Identify which cell holds the provided text, then report its [X, Y] central coordinate. 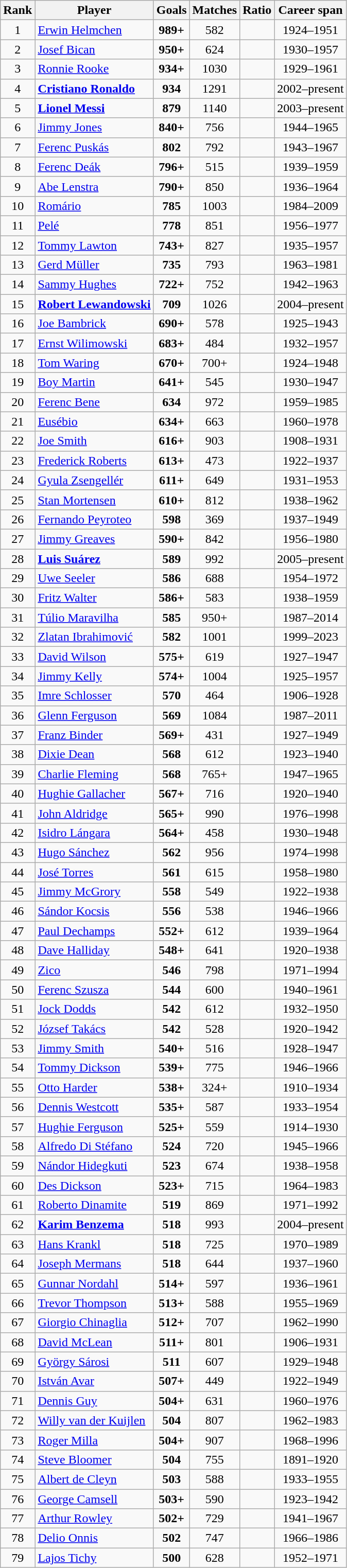
561 [171, 872]
Matches [215, 10]
1 [18, 30]
Trevor Thompson [94, 1303]
500 [171, 1558]
33 [18, 657]
1942–1963 [310, 285]
507+ [171, 1381]
Ronnie Rooke [94, 69]
798 [215, 970]
5 [18, 108]
74 [18, 1459]
1922–1937 [310, 461]
993 [215, 1225]
539+ [171, 1068]
20 [18, 402]
663 [215, 421]
72 [18, 1420]
1962–1990 [310, 1323]
1920–1942 [310, 1029]
Zlatan Ibrahimović [94, 637]
1030 [215, 69]
2005–present [310, 558]
Player [94, 10]
628 [215, 1558]
842 [215, 539]
524 [171, 1146]
10 [18, 206]
István Avar [94, 1381]
Josef Bican [94, 49]
556 [171, 911]
Nándor Hidegkuti [94, 1166]
71 [18, 1401]
1908–1931 [310, 441]
514+ [171, 1283]
Roger Milla [94, 1440]
56 [18, 1107]
1976–1998 [310, 813]
1939–1964 [310, 931]
1924–1951 [310, 30]
1956–1980 [310, 539]
840+ [171, 128]
35 [18, 696]
1937–1960 [310, 1264]
535+ [171, 1107]
801 [215, 1342]
65 [18, 1283]
Steve Bloomer [94, 1459]
75 [18, 1479]
1940–1961 [310, 990]
1933–1955 [310, 1479]
Hugo Sánchez [94, 852]
525+ [171, 1126]
Frederick Roberts [94, 461]
27 [18, 539]
Paul Dechamps [94, 931]
1932–1957 [310, 343]
1084 [215, 715]
Jimmy Jones [94, 128]
585 [171, 618]
Arthur Rowley [94, 1519]
1914–1930 [310, 1126]
1952–1971 [310, 1558]
70 [18, 1381]
564+ [171, 833]
796+ [171, 167]
62 [18, 1225]
869 [215, 1205]
503+ [171, 1499]
Hughie Ferguson [94, 1126]
29 [18, 578]
45 [18, 892]
1944–1965 [310, 128]
Rank [18, 10]
1955–1969 [310, 1303]
1026 [215, 304]
9 [18, 186]
1930–1947 [310, 382]
1931–1953 [310, 480]
1954–1972 [310, 578]
Eusébio [94, 421]
1984–2009 [310, 206]
38 [18, 754]
1971–1994 [310, 970]
78 [18, 1538]
565+ [171, 813]
1947–1965 [310, 774]
11 [18, 225]
1936–1961 [310, 1283]
21 [18, 421]
57 [18, 1126]
569 [171, 715]
1938–1959 [310, 598]
Jimmy Greaves [94, 539]
631 [215, 1401]
63 [18, 1244]
729 [215, 1519]
Ferenc Szusza [94, 990]
54 [18, 1068]
David Wilson [94, 657]
600 [215, 990]
1004 [215, 676]
1891–1920 [310, 1459]
610+ [171, 500]
549 [215, 892]
Ferenc Deák [94, 167]
1958–1980 [310, 872]
32 [18, 637]
Cristiano Ronaldo [94, 89]
Hughie Gallacher [94, 794]
735 [171, 265]
18 [18, 363]
79 [18, 1558]
Glenn Ferguson [94, 715]
989+ [171, 30]
Stan Mortensen [94, 500]
25 [18, 500]
484 [215, 343]
Jimmy Kelly [94, 676]
2003–present [310, 108]
39 [18, 774]
1939–1959 [310, 167]
Ferenc Bene [94, 402]
Albert de Cleyn [94, 1479]
1971–1992 [310, 1205]
2002–present [310, 89]
8 [18, 167]
Romário [94, 206]
Des Dickson [94, 1185]
538 [215, 911]
12 [18, 245]
1920–1940 [310, 794]
641 [215, 950]
43 [18, 852]
578 [215, 324]
6 [18, 128]
Career span [310, 10]
1291 [215, 89]
52 [18, 1029]
67 [18, 1323]
1927–1949 [310, 735]
66 [18, 1303]
1906–1931 [310, 1342]
473 [215, 461]
1941–1967 [310, 1519]
458 [215, 833]
512+ [171, 1323]
1923–1940 [310, 754]
61 [18, 1205]
538+ [171, 1087]
1964–1983 [310, 1185]
715 [215, 1185]
36 [18, 715]
590 [215, 1499]
747 [215, 1538]
Gunnar Nordahl [94, 1283]
690+ [171, 324]
60 [18, 1185]
14 [18, 285]
Ratio [257, 10]
567+ [171, 794]
528 [215, 1029]
1999–2023 [310, 637]
785 [171, 206]
Lajos Tichy [94, 1558]
369 [215, 519]
73 [18, 1440]
597 [215, 1283]
37 [18, 735]
1924–1948 [310, 363]
1003 [215, 206]
574+ [171, 676]
Sándor Kocsis [94, 911]
53 [18, 1048]
607 [215, 1362]
Hans Krankl [94, 1244]
Abe Lenstra [94, 186]
Delio Onnis [94, 1538]
69 [18, 1362]
502 [171, 1538]
1906–1928 [310, 696]
22 [18, 441]
Robert Lewandowski [94, 304]
324+ [215, 1087]
Pelé [94, 225]
19 [18, 382]
Jock Dodds [94, 1009]
807 [215, 1420]
613+ [171, 461]
1920–1938 [310, 950]
587 [215, 1107]
502+ [171, 1519]
716 [215, 794]
Ferenc Puskás [94, 147]
13 [18, 265]
972 [215, 402]
1962–1983 [310, 1420]
Fernando Peyroteo [94, 519]
634 [171, 402]
464 [215, 696]
720 [215, 1146]
59 [18, 1166]
4 [18, 89]
Jimmy Smith [94, 1048]
17 [18, 343]
Tom Waring [94, 363]
756 [215, 128]
1960–1976 [310, 1401]
31 [18, 618]
77 [18, 1519]
Karim Benzema [94, 1225]
Tommy Dickson [94, 1068]
Dixie Dean [94, 754]
1987–2014 [310, 618]
598 [171, 519]
1922–1949 [310, 1381]
Dave Halliday [94, 950]
519 [171, 1205]
49 [18, 970]
934+ [171, 69]
778 [171, 225]
616+ [171, 441]
611+ [171, 480]
590+ [171, 539]
David McLean [94, 1342]
827 [215, 245]
1929–1948 [310, 1362]
23 [18, 461]
1930–1957 [310, 49]
Luis Suárez [94, 558]
1960–1978 [310, 421]
44 [18, 872]
Joseph Mermans [94, 1264]
1928–1947 [310, 1048]
Giorgio Chinaglia [94, 1323]
674 [215, 1166]
688 [215, 578]
511 [171, 1362]
725 [215, 1244]
683+ [171, 343]
1925–1943 [310, 324]
540+ [171, 1048]
513+ [171, 1303]
Charlie Fleming [94, 774]
503 [171, 1479]
515 [215, 167]
709 [171, 304]
792 [215, 147]
586+ [171, 598]
Joe Bambrick [94, 324]
1140 [215, 108]
558 [171, 892]
1936–1964 [310, 186]
16 [18, 324]
Dennis Westcott [94, 1107]
615 [215, 872]
1956–1977 [310, 225]
Tommy Lawton [94, 245]
Zico [94, 970]
Gerd Müller [94, 265]
Jimmy McGrory [94, 892]
641+ [171, 382]
1938–1962 [310, 500]
812 [215, 500]
765+ [215, 774]
1968–1996 [310, 1440]
802 [171, 147]
879 [171, 108]
28 [18, 558]
992 [215, 558]
1930–1948 [310, 833]
624 [215, 49]
752 [215, 285]
589 [171, 558]
670+ [171, 363]
1001 [215, 637]
903 [215, 441]
Roberto Dinamite [94, 1205]
József Takács [94, 1029]
55 [18, 1087]
José Torres [94, 872]
Gyula Zsengellér [94, 480]
3 [18, 69]
523 [171, 1166]
546 [171, 970]
26 [18, 519]
1932–1950 [310, 1009]
583 [215, 598]
34 [18, 676]
851 [215, 225]
634+ [171, 421]
1963–1981 [310, 265]
Boy Martin [94, 382]
1933–1954 [310, 1107]
1929–1961 [310, 69]
1910–1934 [310, 1087]
George Camsell [94, 1499]
934 [171, 89]
1943–1967 [310, 147]
1938–1958 [310, 1166]
793 [215, 265]
24 [18, 480]
30 [18, 598]
575+ [171, 657]
Uwe Seeler [94, 578]
76 [18, 1499]
Dennis Guy [94, 1401]
Franz Binder [94, 735]
Otto Harder [94, 1087]
Túlio Maravilha [94, 618]
Joe Smith [94, 441]
775 [215, 1068]
Alfredo Di Stéfano [94, 1146]
548+ [171, 950]
449 [215, 1381]
552+ [171, 931]
1966–1986 [310, 1538]
Ernst Wilimowski [94, 343]
1987–2011 [310, 715]
Isidro Lángara [94, 833]
644 [215, 1264]
545 [215, 382]
586 [171, 578]
47 [18, 931]
544 [171, 990]
569+ [171, 735]
41 [18, 813]
511+ [171, 1342]
431 [215, 735]
755 [215, 1459]
1974–1998 [310, 852]
1945–1966 [310, 1146]
51 [18, 1009]
Erwin Helmchen [94, 30]
1923–1942 [310, 1499]
Sammy Hughes [94, 285]
523+ [171, 1185]
559 [215, 1126]
Fritz Walter [94, 598]
790+ [171, 186]
68 [18, 1342]
7 [18, 147]
Lionel Messi [94, 108]
570 [171, 696]
956 [215, 852]
40 [18, 794]
Goals [171, 10]
Imre Schlosser [94, 696]
707 [215, 1323]
46 [18, 911]
15 [18, 304]
2 [18, 49]
42 [18, 833]
50 [18, 990]
1970–1989 [310, 1244]
1927–1947 [310, 657]
619 [215, 657]
48 [18, 950]
990 [215, 813]
700+ [215, 363]
58 [18, 1146]
Willy van der Kuijlen [94, 1420]
907 [215, 1440]
1935–1957 [310, 245]
1925–1957 [310, 676]
649 [215, 480]
64 [18, 1264]
850 [215, 186]
1959–1985 [310, 402]
516 [215, 1048]
György Sárosi [94, 1362]
1937–1949 [310, 519]
743+ [171, 245]
1922–1938 [310, 892]
722+ [171, 285]
562 [171, 852]
John Aldridge [94, 813]
